For the text-containing cell, return its midpoint in [X, Y] coordinate format. 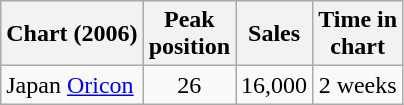
Time inchart [358, 34]
16,000 [274, 85]
Peakposition [189, 34]
Sales [274, 34]
26 [189, 85]
Chart (2006) [72, 34]
2 weeks [358, 85]
Japan Oricon [72, 85]
